Extract the [x, y] coordinate from the center of the cell holding the provided text.  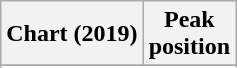
Peakposition [189, 34]
Chart (2019) [72, 34]
